Detect which cell encompasses the target text, then output its (x, y) center coordinate. 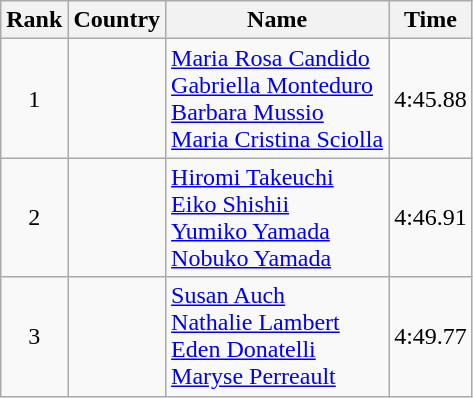
4:45.88 (431, 98)
Hiromi Takeuchi Eiko Shishii Yumiko Yamada Nobuko Yamada (278, 218)
Maria Rosa Candido Gabriella Monteduro Barbara Mussio Maria Cristina Sciolla (278, 98)
Country (117, 20)
Time (431, 20)
4:46.91 (431, 218)
Susan Auch Nathalie Lambert Eden Donatelli Maryse Perreault (278, 336)
1 (34, 98)
Name (278, 20)
3 (34, 336)
2 (34, 218)
Rank (34, 20)
4:49.77 (431, 336)
